Search for the cell housing the specified text and yield its (X, Y) center coordinate. 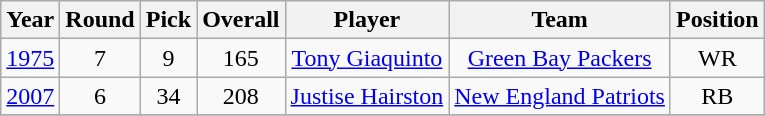
Player (367, 20)
RB (717, 96)
34 (168, 96)
Overall (241, 20)
1975 (30, 58)
208 (241, 96)
Justise Hairston (367, 96)
WR (717, 58)
New England Patriots (560, 96)
Team (560, 20)
9 (168, 58)
2007 (30, 96)
Year (30, 20)
Round (100, 20)
Tony Giaquinto (367, 58)
Pick (168, 20)
165 (241, 58)
6 (100, 96)
Position (717, 20)
Green Bay Packers (560, 58)
7 (100, 58)
